Return the (x, y) coordinate for the center point of the cell that contains the specified text.  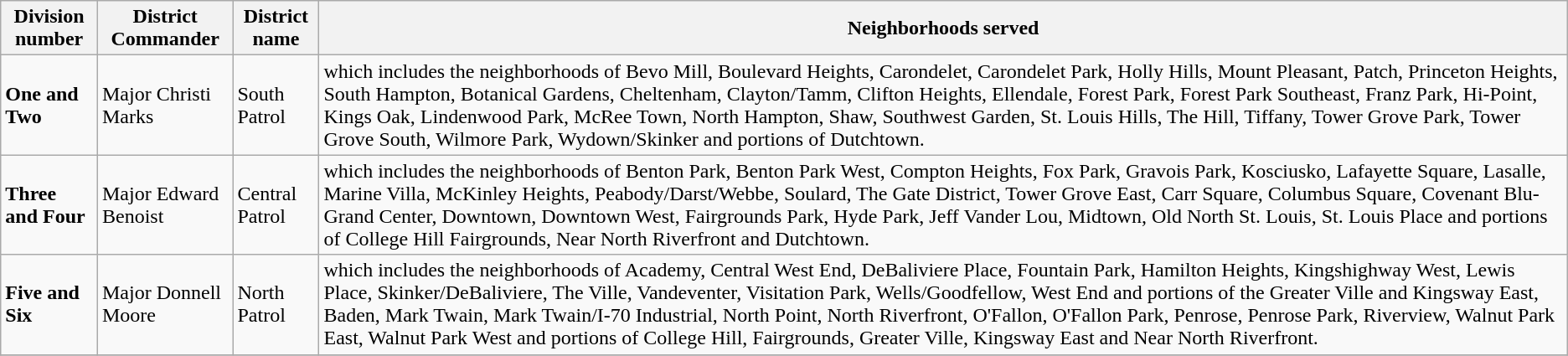
District name (276, 28)
Major Donnell Moore (164, 305)
Major Edward Benoist (164, 204)
Major Christi Marks (164, 106)
Three and Four (49, 204)
Central Patrol (276, 204)
Division number (49, 28)
South Patrol (276, 106)
District Commander (164, 28)
North Patrol (276, 305)
Neighborhoods served (943, 28)
Five and Six (49, 305)
One and Two (49, 106)
